Extract the (X, Y) coordinate from the center of the cell holding the provided text.  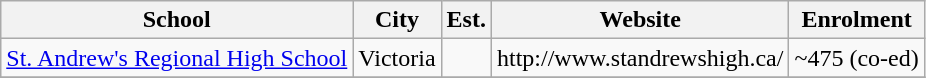
City (397, 20)
School (177, 20)
~475 (co-ed) (856, 58)
http://www.standrewshigh.ca/ (640, 58)
Est. (466, 20)
Enrolment (856, 20)
St. Andrew's Regional High School (177, 58)
Victoria (397, 58)
Website (640, 20)
